Pinpoint the cell where the given text exists, returning its (X, Y) midpoint coordinate. 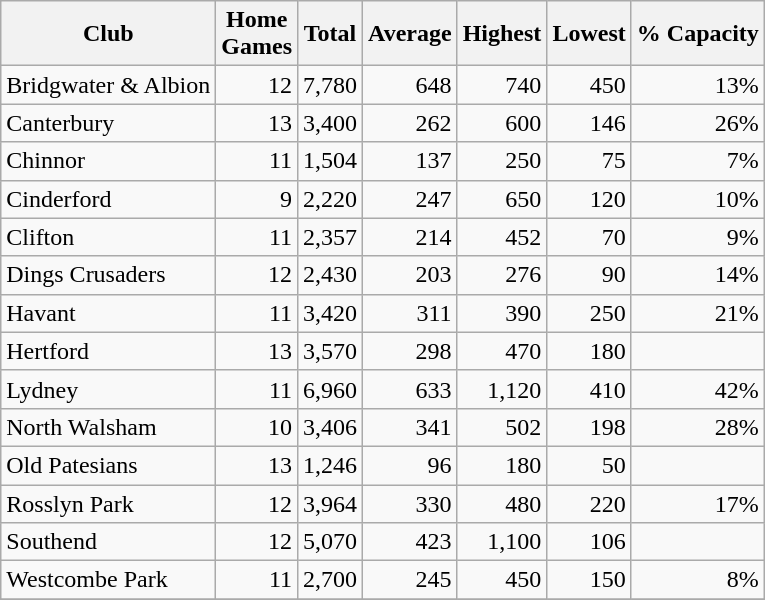
3,570 (330, 351)
6,960 (330, 389)
Clifton (108, 237)
452 (502, 237)
North Walsham (108, 427)
90 (589, 275)
Southend (108, 542)
247 (410, 199)
2,700 (330, 580)
96 (410, 465)
Canterbury (108, 123)
311 (410, 313)
1,120 (502, 389)
Old Patesians (108, 465)
502 (502, 427)
2,357 (330, 237)
470 (502, 351)
3,400 (330, 123)
HomeGames (257, 34)
Lydney (108, 389)
650 (502, 199)
Average (410, 34)
220 (589, 503)
Westcombe Park (108, 580)
Total (330, 34)
Havant (108, 313)
137 (410, 161)
9 (257, 199)
1,100 (502, 542)
10 (257, 427)
10% (698, 199)
Highest (502, 34)
146 (589, 123)
3,964 (330, 503)
298 (410, 351)
5,070 (330, 542)
600 (502, 123)
% Capacity (698, 34)
740 (502, 85)
42% (698, 389)
106 (589, 542)
390 (502, 313)
Rosslyn Park (108, 503)
3,406 (330, 427)
7,780 (330, 85)
28% (698, 427)
341 (410, 427)
3,420 (330, 313)
Dings Crusaders (108, 275)
75 (589, 161)
Club (108, 34)
9% (698, 237)
410 (589, 389)
330 (410, 503)
214 (410, 237)
Bridgwater & Albion (108, 85)
2,220 (330, 199)
1,504 (330, 161)
13% (698, 85)
480 (502, 503)
203 (410, 275)
120 (589, 199)
150 (589, 580)
14% (698, 275)
70 (589, 237)
21% (698, 313)
50 (589, 465)
Lowest (589, 34)
198 (589, 427)
8% (698, 580)
17% (698, 503)
1,246 (330, 465)
Chinnor (108, 161)
423 (410, 542)
648 (410, 85)
276 (502, 275)
633 (410, 389)
Hertford (108, 351)
262 (410, 123)
Cinderford (108, 199)
2,430 (330, 275)
26% (698, 123)
7% (698, 161)
245 (410, 580)
